Find where the given text appears and provide that cell's center as [x, y] coordinate. 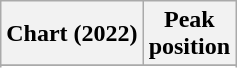
Peakposition [189, 34]
Chart (2022) [72, 34]
